Determine the [X, Y] coordinate at the center of the cell enclosing the given text.  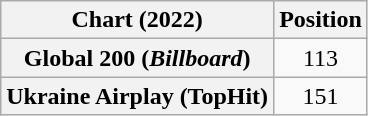
Global 200 (Billboard) [138, 58]
Ukraine Airplay (TopHit) [138, 96]
113 [321, 58]
151 [321, 96]
Chart (2022) [138, 20]
Position [321, 20]
